Provide the (X, Y) coordinate of the cell's center where the given text is located.  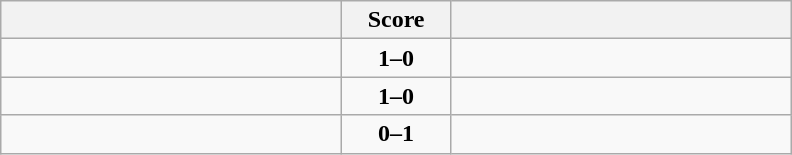
0–1 (396, 134)
Score (396, 20)
